From the cell containing the given text, extract its center point as [X, Y] coordinate. 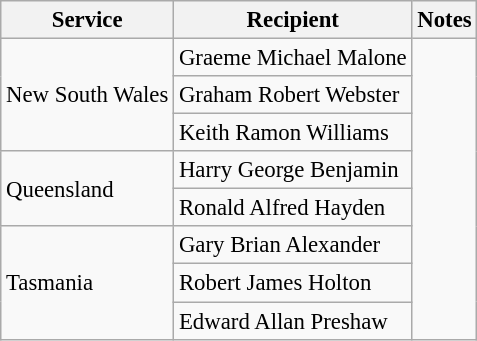
Queensland [88, 188]
Gary Brian Alexander [293, 245]
New South Wales [88, 96]
Tasmania [88, 282]
Recipient [293, 20]
Harry George Benjamin [293, 170]
Ronald Alfred Hayden [293, 208]
Keith Ramon Williams [293, 133]
Notes [444, 20]
Robert James Holton [293, 283]
Service [88, 20]
Edward Allan Preshaw [293, 321]
Graham Robert Webster [293, 95]
Graeme Michael Malone [293, 58]
